Extract the [x, y] coordinate from the center of the cell holding the provided text.  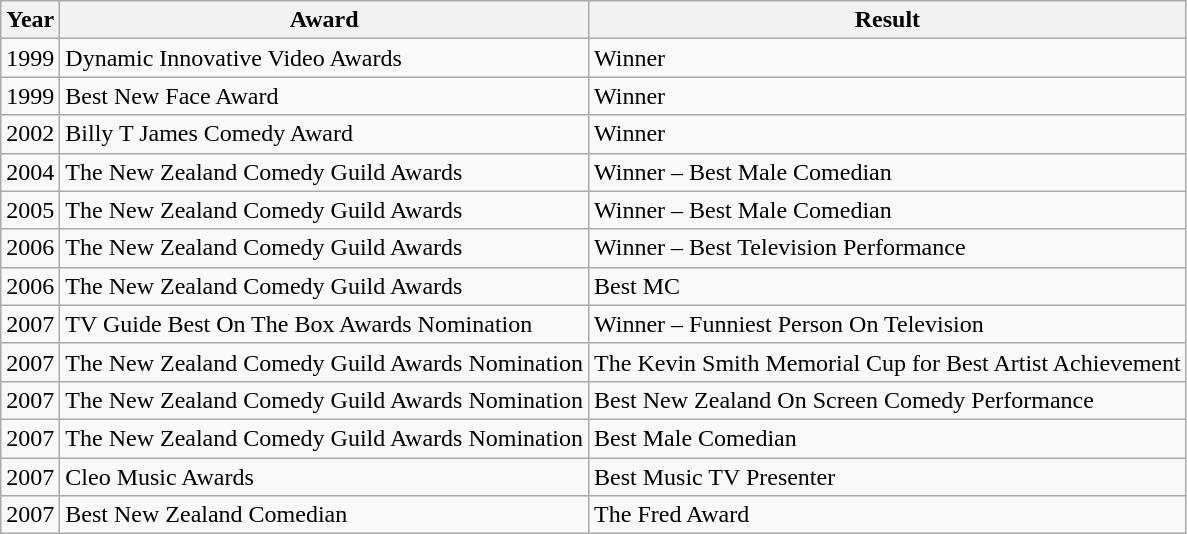
TV Guide Best On The Box Awards Nomination [324, 324]
Result [888, 20]
Best MC [888, 286]
Best New Face Award [324, 96]
Winner – Funniest Person On Television [888, 324]
Best New Zealand On Screen Comedy Performance [888, 400]
2004 [30, 172]
Billy T James Comedy Award [324, 134]
Year [30, 20]
Dynamic Innovative Video Awards [324, 58]
Best New Zealand Comedian [324, 515]
Best Male Comedian [888, 438]
Winner – Best Television Performance [888, 248]
The Kevin Smith Memorial Cup for Best Artist Achievement [888, 362]
2002 [30, 134]
Best Music TV Presenter [888, 477]
Cleo Music Awards [324, 477]
Award [324, 20]
The Fred Award [888, 515]
2005 [30, 210]
